Capture the cell that displays the provided text and extract its [X, Y] central coordinate. 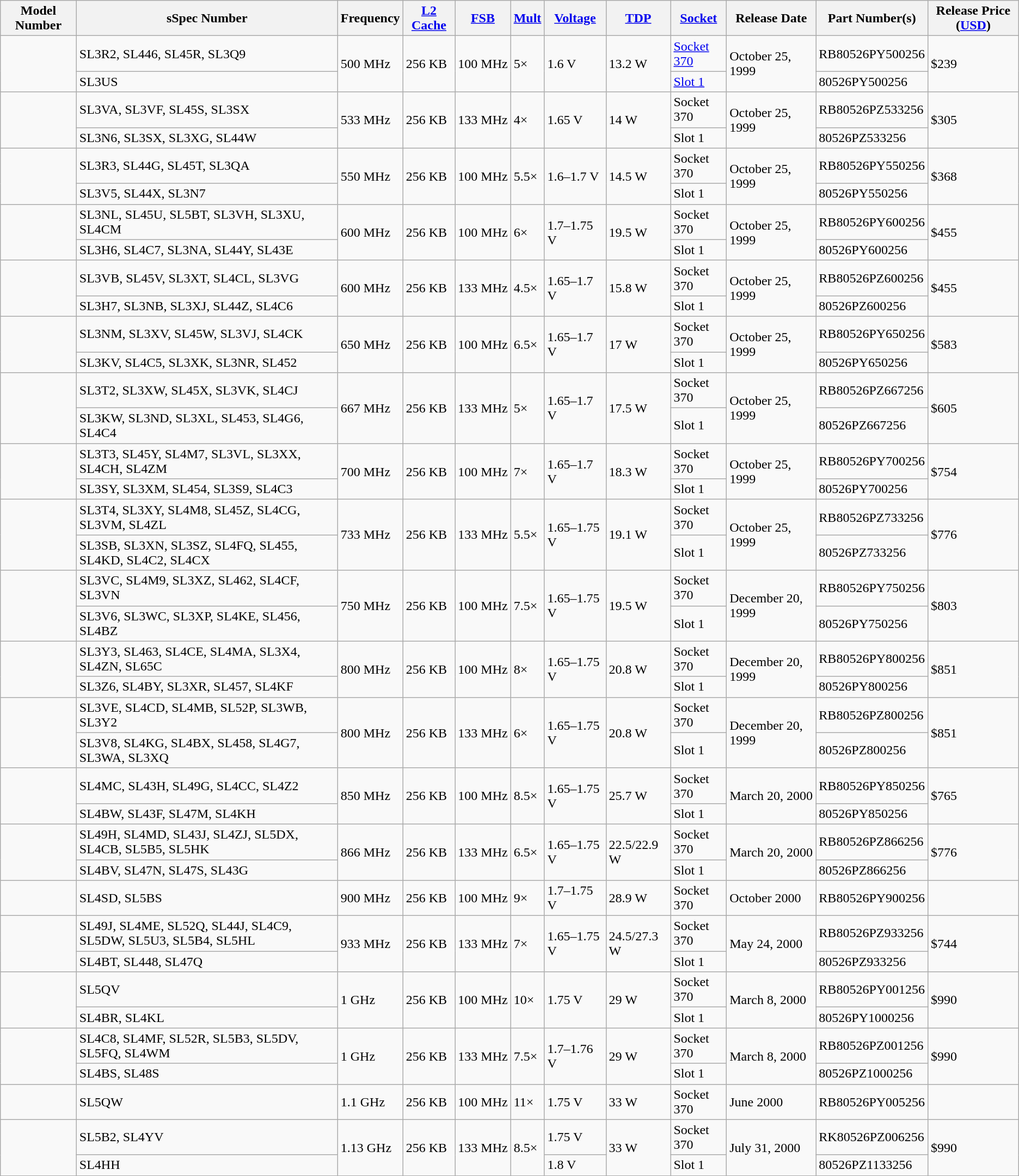
Socket [699, 19]
SL3V8, SL4KG, SL4BX, SL458, SL4G7, SL3WA, SL3XQ [207, 750]
Voltage [575, 19]
SL3VE, SL4CD, SL4MB, SL52P, SL3WB, SL3Y2 [207, 715]
80526PZ933256 [872, 962]
4× [527, 120]
SL3KW, SL3ND, SL3XL, SL453, SL4G6, SL4C4 [207, 426]
SL3V5, SL44X, SL3N7 [207, 194]
RB80526PZ533256 [872, 110]
SL3KV, SL4C5, SL3XK, SL3NR, SL452 [207, 362]
TDP [638, 19]
SL3SY, SL3XM, SL454, SL3S9, SL4C3 [207, 489]
80526PZ1133256 [872, 1165]
80526PY600256 [872, 250]
SL3VC, SL4M9, SL3XZ, SL462, SL4CF, SL3VN [207, 588]
SL3NL, SL45U, SL5BT, SL3VH, SL3XU, SL4CM [207, 222]
80526PY550256 [872, 194]
80526PZ600256 [872, 306]
SL4BV, SL47N, SL47S, SL43G [207, 870]
June 2000 [771, 1101]
RB80526PY001256 [872, 989]
18.3 W [638, 471]
RB80526PY005256 [872, 1101]
80526PY650256 [872, 362]
Release Date [771, 19]
SL4BW, SL43F, SL47M, SL4KH [207, 814]
933 MHz [370, 944]
1.1 GHz [370, 1101]
25.7 W [638, 796]
RB80526PZ733256 [872, 517]
80526PY750256 [872, 624]
1.13 GHz [370, 1147]
10× [527, 1000]
700 MHz [370, 471]
SL3T3, SL45Y, SL4M7, SL3VL, SL3XX, SL4CH, SL4ZM [207, 461]
Frequency [370, 19]
RB80526PY900256 [872, 898]
733 MHz [370, 535]
SL3R2, SL446, SL45R, SL3Q9 [207, 53]
650 MHz [370, 344]
SL4HH [207, 1165]
Mult [527, 19]
RB80526PY650256 [872, 334]
80526PY500256 [872, 82]
SL3T2, SL3XW, SL45X, SL3VK, SL4CJ [207, 391]
RB80526PZ800256 [872, 715]
SL3Z6, SL4BY, SL3XR, SL457, SL4KF [207, 687]
8× [527, 669]
RB80526PY600256 [872, 222]
80526PZ733256 [872, 553]
$754 [973, 471]
80526PY800256 [872, 687]
SL3SB, SL3XN, SL3SZ, SL4FQ, SL455, SL4KD, SL4C2, SL4CX [207, 553]
500 MHz [370, 64]
533 MHz [370, 120]
SL49J, SL4ME, SL52Q, SL44J, SL4C9, SL5DW, SL5U3, SL5B4, SL5HL [207, 934]
Part Number(s) [872, 19]
RB80526PY500256 [872, 53]
FSB [483, 19]
SL49H, SL4MD, SL43J, SL4ZJ, SL5DX, SL4CB, SL5B5, SL5HK [207, 841]
RB80526PY800256 [872, 658]
July 31, 2000 [771, 1147]
1.6 V [575, 64]
1.8 V [575, 1165]
SL3N6, SL3SX, SL3XG, SL44W [207, 138]
RB80526PZ667256 [872, 391]
14 W [638, 120]
SL3NM, SL3XV, SL45W, SL3VJ, SL4CK [207, 334]
Release Price (USD) [973, 19]
28.9 W [638, 898]
L2 Cache [429, 19]
14.5 W [638, 176]
$744 [973, 944]
$305 [973, 120]
$765 [973, 796]
80526PY850256 [872, 814]
SL4C8, SL4MF, SL52R, SL5B3, SL5DV, SL5FQ, SL4WM [207, 1046]
SL4SD, SL5BS [207, 898]
850 MHz [370, 796]
SL5B2, SL4YV [207, 1137]
October 2000 [771, 898]
19.1 W [638, 535]
RB80526PY550256 [872, 165]
866 MHz [370, 852]
SL3US [207, 82]
SL3T4, SL3XY, SL4M8, SL45Z, SL4CG, SL3VM, SL4ZL [207, 517]
SL4BR, SL4KL [207, 1018]
SL3VA, SL3VF, SL45S, SL3SX [207, 110]
11× [527, 1101]
SL3H7, SL3NB, SL3XJ, SL44Z, SL4C6 [207, 306]
80526PY700256 [872, 489]
1.65 V [575, 120]
80526PZ866256 [872, 870]
SL3VB, SL45V, SL3XT, SL4CL, SL3VG [207, 278]
SL3V6, SL3WC, SL3XP, SL4KE, SL456, SL4BZ [207, 624]
80526PZ800256 [872, 750]
SL4BT, SL448, SL47Q [207, 962]
RK80526PZ006256 [872, 1137]
SL4BS, SL48S [207, 1074]
RB80526PY700256 [872, 461]
SL3H6, SL4C7, SL3NA, SL44Y, SL43E [207, 250]
9× [527, 898]
80526PZ533256 [872, 138]
80526PY1000256 [872, 1018]
May 24, 2000 [771, 944]
sSpec Number [207, 19]
$605 [973, 408]
RB80526PY850256 [872, 786]
RB80526PY750256 [872, 588]
RB80526PZ866256 [872, 841]
SL5QV [207, 989]
SL3R3, SL44G, SL45T, SL3QA [207, 165]
SL3Y3, SL463, SL4CE, SL4MA, SL3X4, SL4ZN, SL65C [207, 658]
$239 [973, 64]
667 MHz [370, 408]
750 MHz [370, 606]
4.5× [527, 288]
SL5QW [207, 1101]
1.6–1.7 V [575, 176]
17 W [638, 344]
15.8 W [638, 288]
80526PZ1000256 [872, 1074]
80526PZ667256 [872, 426]
900 MHz [370, 898]
$583 [973, 344]
13.2 W [638, 64]
24.5/27.3 W [638, 944]
SL4MC, SL43H, SL49G, SL4CC, SL4Z2 [207, 786]
17.5 W [638, 408]
RB80526PZ600256 [872, 278]
22.5/22.9 W [638, 852]
Model Number [39, 19]
550 MHz [370, 176]
1.7–1.76 V [575, 1056]
RB80526PZ933256 [872, 934]
$803 [973, 606]
RB80526PZ001256 [872, 1046]
$368 [973, 176]
